Find where the given text appears and provide that cell's center as [X, Y] coordinate. 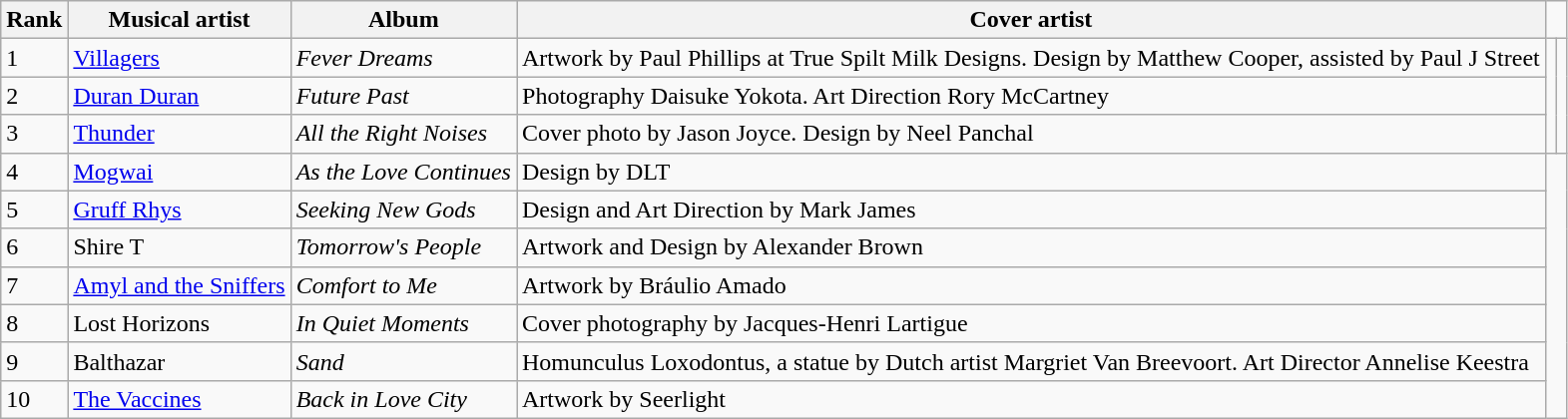
Thunder [180, 134]
Comfort to Me [403, 285]
Shire T [180, 247]
1 [34, 58]
5 [34, 209]
Artwork by Seerlight [1032, 399]
Cover photography by Jacques-Henri Lartigue [1032, 323]
4 [34, 172]
Homunculus Loxodontus, a statue by Dutch artist Margriet Van Breevoort. Art Director Annelise Keestra [1032, 361]
Tomorrow's People [403, 247]
9 [34, 361]
The Vaccines [180, 399]
Musical artist [180, 20]
Rank [34, 20]
Back in Love City [403, 399]
Sand [403, 361]
Villagers [180, 58]
Design and Art Direction by Mark James [1032, 209]
Photography Daisuke Yokota. Art Direction Rory McCartney [1032, 96]
Balthazar [180, 361]
Cover photo by Jason Joyce. Design by Neel Panchal [1032, 134]
2 [34, 96]
Future Past [403, 96]
Amyl and the Sniffers [180, 285]
Artwork and Design by Alexander Brown [1032, 247]
All the Right Noises [403, 134]
Mogwai [180, 172]
10 [34, 399]
Seeking New Gods [403, 209]
7 [34, 285]
8 [34, 323]
Album [403, 20]
3 [34, 134]
Artwork by Bráulio Amado [1032, 285]
Artwork by Paul Phillips at True Spilt Milk Designs. Design by Matthew Cooper, assisted by Paul J Street [1032, 58]
Lost Horizons [180, 323]
Duran Duran [180, 96]
Gruff Rhys [180, 209]
6 [34, 247]
Cover artist [1032, 20]
Fever Dreams [403, 58]
As the Love Continues [403, 172]
In Quiet Moments [403, 323]
Design by DLT [1032, 172]
